Identify which cell holds the provided text, then report its (x, y) central coordinate. 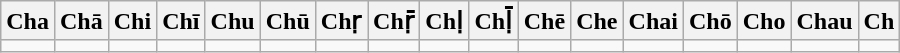
Chā (81, 21)
Chi (132, 21)
Chō (710, 21)
Ch (879, 21)
Chai (653, 21)
Chḷ (444, 21)
Chau (824, 21)
Chū (288, 21)
Chṝ (394, 21)
Chī (181, 21)
Cho (764, 21)
Chē (544, 21)
Chḹ (494, 21)
Chu (232, 21)
Cha (28, 21)
Chṛ (341, 21)
Che (597, 21)
